Detect which cell encompasses the target text, then output its (x, y) center coordinate. 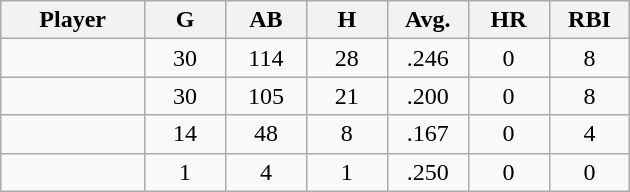
21 (346, 96)
Player (73, 20)
28 (346, 58)
Avg. (428, 20)
.250 (428, 172)
105 (266, 96)
G (186, 20)
H (346, 20)
114 (266, 58)
AB (266, 20)
HR (508, 20)
48 (266, 134)
14 (186, 134)
.200 (428, 96)
.246 (428, 58)
RBI (590, 20)
.167 (428, 134)
